Capture the cell that displays the provided text and extract its (x, y) central coordinate. 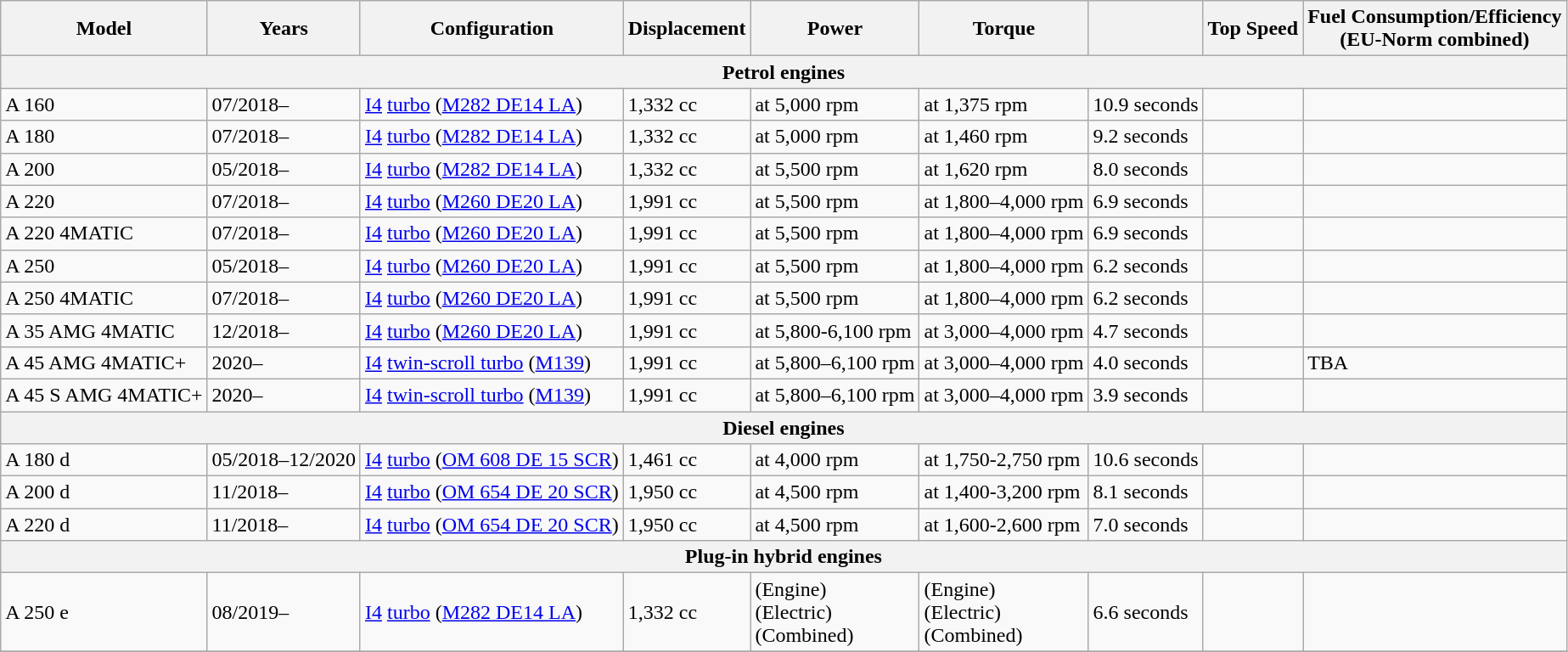
A 250 e (104, 612)
8.1 seconds (1146, 492)
A 200 (104, 169)
A 220 (104, 201)
TBA (1435, 363)
I4 turbo (OM 608 DE 15 SCR) (492, 460)
9.2 seconds (1146, 137)
A 35 AMG 4MATIC (104, 330)
Configuration (492, 29)
A 220 4MATIC (104, 233)
Power (835, 29)
3.9 seconds (1146, 395)
at 1,375 rpm (1003, 104)
A 200 d (104, 492)
Plug-in hybrid engines (784, 557)
08/2019– (284, 612)
at 1,750-2,750 rpm (1003, 460)
A 250 4MATIC (104, 298)
A 45 S AMG 4MATIC+ (104, 395)
4.7 seconds (1146, 330)
10.6 seconds (1146, 460)
A 45 AMG 4MATIC+ (104, 363)
8.0 seconds (1146, 169)
12/2018– (284, 330)
10.9 seconds (1146, 104)
at 1,600-2,600 rpm (1003, 525)
at 1,460 rpm (1003, 137)
Model (104, 29)
A 180 d (104, 460)
Petrol engines (784, 72)
Fuel Consumption/Efficiency(EU-Norm combined) (1435, 29)
at 1,400-3,200 rpm (1003, 492)
Diesel engines (784, 427)
05/2018–12/2020 (284, 460)
Displacement (687, 29)
Torque (1003, 29)
A 160 (104, 104)
Top Speed (1253, 29)
A 180 (104, 137)
A 220 d (104, 525)
6.6 seconds (1146, 612)
at 5,800-6,100 rpm (835, 330)
1,461 cc (687, 460)
A 250 (104, 266)
at 4,000 rpm (835, 460)
4.0 seconds (1146, 363)
7.0 seconds (1146, 525)
Years (284, 29)
at 1,620 rpm (1003, 169)
